Identify which cell holds the provided text, then report its (x, y) central coordinate. 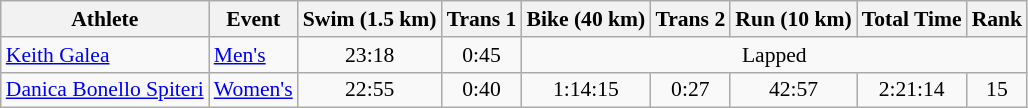
Rank (998, 19)
0:27 (690, 90)
15 (998, 90)
0:45 (482, 55)
Run (10 km) (793, 19)
Total Time (912, 19)
1:14:15 (586, 90)
Athlete (105, 19)
Danica Bonello Spiteri (105, 90)
Trans 1 (482, 19)
Swim (1.5 km) (370, 19)
Lapped (774, 55)
23:18 (370, 55)
22:55 (370, 90)
2:21:14 (912, 90)
Bike (40 km) (586, 19)
0:40 (482, 90)
Event (254, 19)
Trans 2 (690, 19)
Women's (254, 90)
Men's (254, 55)
Keith Galea (105, 55)
42:57 (793, 90)
